Output the [X, Y] coordinate of the center of the cell containing the given text.  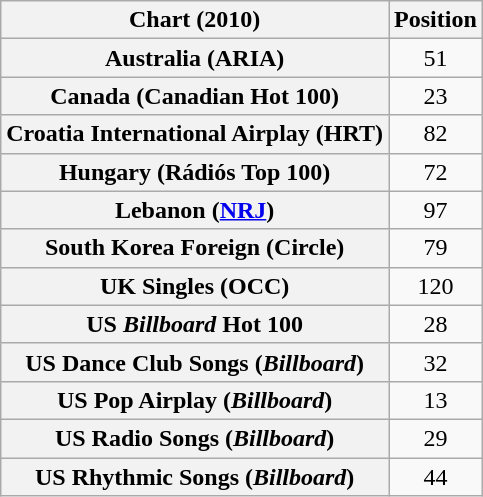
28 [436, 324]
120 [436, 286]
Lebanon (NRJ) [195, 210]
UK Singles (OCC) [195, 286]
79 [436, 248]
13 [436, 400]
Chart (2010) [195, 20]
US Rhythmic Songs (Billboard) [195, 477]
51 [436, 58]
Hungary (Rádiós Top 100) [195, 172]
Croatia International Airplay (HRT) [195, 134]
82 [436, 134]
Canada (Canadian Hot 100) [195, 96]
29 [436, 438]
23 [436, 96]
72 [436, 172]
44 [436, 477]
97 [436, 210]
US Billboard Hot 100 [195, 324]
US Dance Club Songs (Billboard) [195, 362]
South Korea Foreign (Circle) [195, 248]
32 [436, 362]
Australia (ARIA) [195, 58]
Position [436, 20]
US Pop Airplay (Billboard) [195, 400]
US Radio Songs (Billboard) [195, 438]
